For the text-containing cell, return its midpoint in (x, y) coordinate format. 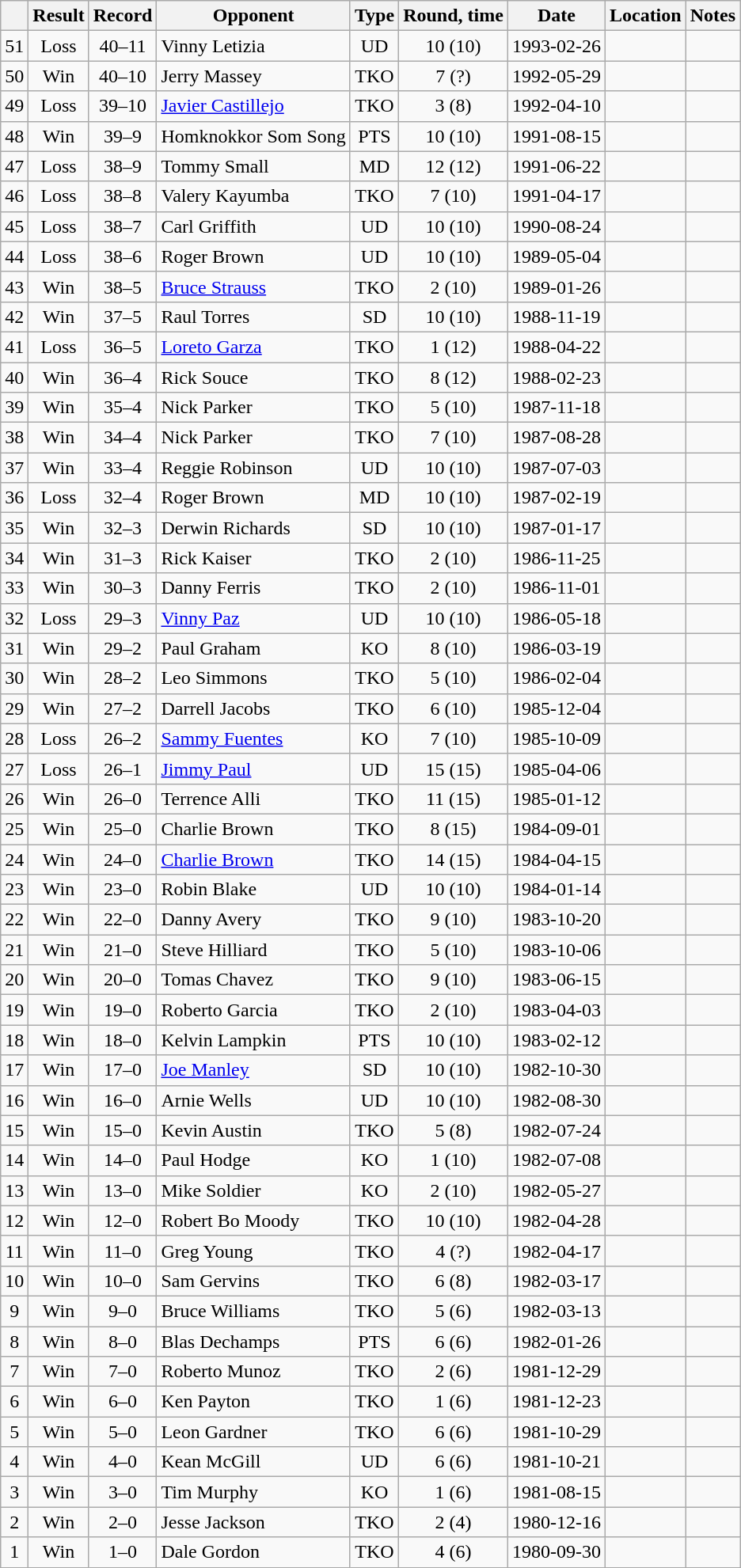
1983-10-06 (556, 950)
28 (14, 738)
44 (14, 256)
10–0 (123, 1281)
25 (14, 829)
12–0 (123, 1221)
5 (6) (454, 1311)
14 (15) (454, 859)
19 (14, 1010)
Jerry Massey (253, 76)
39–9 (123, 136)
12 (14, 1221)
1985-10-09 (556, 738)
6 (14, 1402)
31–3 (123, 558)
13 (14, 1190)
46 (14, 196)
Kevin Austin (253, 1130)
Paul Graham (253, 648)
Vinny Letizia (253, 46)
1984-01-14 (556, 890)
5–0 (123, 1432)
Jimmy Paul (253, 769)
Date (556, 16)
36–4 (123, 378)
Robin Blake (253, 890)
Carl Griffith (253, 226)
3–0 (123, 1492)
1982-03-17 (556, 1281)
29 (14, 708)
Homknokkor Som Song (253, 136)
1982-08-30 (556, 1100)
1991-06-22 (556, 166)
29–3 (123, 618)
1982-04-28 (556, 1221)
37 (14, 468)
1988-11-19 (556, 317)
Javier Castillejo (253, 106)
45 (14, 226)
1984-09-01 (556, 829)
Leo Simmons (253, 678)
1983-04-03 (556, 1010)
38–7 (123, 226)
Raul Torres (253, 317)
35 (14, 528)
7 (?) (454, 76)
24 (14, 859)
Reggie Robinson (253, 468)
38–8 (123, 196)
39–10 (123, 106)
5 (8) (454, 1130)
26–1 (123, 769)
23 (14, 890)
8 (14, 1342)
2 (6) (454, 1372)
Tomas Chavez (253, 980)
4 (6) (454, 1552)
1988-02-23 (556, 378)
26–2 (123, 738)
49 (14, 106)
Ken Payton (253, 1402)
Leon Gardner (253, 1432)
1–0 (123, 1552)
Joe Manley (253, 1070)
4 (14, 1462)
36–5 (123, 347)
Danny Ferris (253, 588)
41 (14, 347)
9 (14, 1311)
Loreto Garza (253, 347)
Roberto Garcia (253, 1010)
1989-01-26 (556, 287)
25–0 (123, 829)
Bruce Williams (253, 1311)
1981-12-23 (556, 1402)
3 (14, 1492)
1985-01-12 (556, 799)
6–0 (123, 1402)
2–0 (123, 1522)
8 (10) (454, 648)
18 (14, 1040)
1987-11-18 (556, 408)
Record (123, 16)
4 (?) (454, 1251)
1991-08-15 (556, 136)
1982-04-17 (556, 1251)
34 (14, 558)
Sammy Fuentes (253, 738)
37–5 (123, 317)
20–0 (123, 980)
15 (15) (454, 769)
1983-10-20 (556, 920)
1982-07-24 (556, 1130)
27–2 (123, 708)
24–0 (123, 859)
1985-12-04 (556, 708)
11–0 (123, 1251)
Result (59, 16)
Dale Gordon (253, 1552)
21–0 (123, 950)
11 (14, 1251)
7 (14, 1372)
1981-08-15 (556, 1492)
1986-11-01 (556, 588)
Darrell Jacobs (253, 708)
26–0 (123, 799)
1986-11-25 (556, 558)
11 (15) (454, 799)
1982-10-30 (556, 1070)
1987-01-17 (556, 528)
30–3 (123, 588)
12 (12) (454, 166)
5 (14, 1432)
1982-05-27 (556, 1190)
1 (10) (454, 1160)
Steve Hilliard (253, 950)
19–0 (123, 1010)
1980-09-30 (556, 1552)
40–11 (123, 46)
1983-02-12 (556, 1040)
21 (14, 950)
Greg Young (253, 1251)
Vinny Paz (253, 618)
42 (14, 317)
1982-01-26 (556, 1342)
8 (12) (454, 378)
22 (14, 920)
29–2 (123, 648)
Notes (712, 16)
Round, time (454, 16)
8–0 (123, 1342)
1986-03-19 (556, 648)
Arnie Wells (253, 1100)
38–9 (123, 166)
Valery Kayumba (253, 196)
1 (14, 1552)
9–0 (123, 1311)
40–10 (123, 76)
1987-07-03 (556, 468)
1992-05-29 (556, 76)
17–0 (123, 1070)
26 (14, 799)
Location (645, 16)
16 (14, 1100)
14 (14, 1160)
39 (14, 408)
Rick Souce (253, 378)
51 (14, 46)
40 (14, 378)
33 (14, 588)
13–0 (123, 1190)
43 (14, 287)
Tommy Small (253, 166)
1981-12-29 (556, 1372)
15 (14, 1130)
Roberto Munoz (253, 1372)
Opponent (253, 16)
15–0 (123, 1130)
32–3 (123, 528)
30 (14, 678)
Bruce Strauss (253, 287)
1982-07-08 (556, 1160)
1985-04-06 (556, 769)
6 (8) (454, 1281)
32 (14, 618)
1984-04-15 (556, 859)
20 (14, 980)
10 (14, 1281)
Mike Soldier (253, 1190)
14–0 (123, 1160)
3 (8) (454, 106)
Paul Hodge (253, 1160)
Sam Gervins (253, 1281)
38–5 (123, 287)
Jesse Jackson (253, 1522)
33–4 (123, 468)
1981-10-29 (556, 1432)
50 (14, 76)
27 (14, 769)
47 (14, 166)
1983-06-15 (556, 980)
1991-04-17 (556, 196)
48 (14, 136)
28–2 (123, 678)
1989-05-04 (556, 256)
7–0 (123, 1372)
Danny Avery (253, 920)
18–0 (123, 1040)
8 (15) (454, 829)
31 (14, 648)
6 (10) (454, 708)
1986-02-04 (556, 678)
16–0 (123, 1100)
23–0 (123, 890)
Derwin Richards (253, 528)
Kelvin Lampkin (253, 1040)
1 (12) (454, 347)
36 (14, 498)
1982-03-13 (556, 1311)
1993-02-26 (556, 46)
22–0 (123, 920)
Robert Bo Moody (253, 1221)
1992-04-10 (556, 106)
Blas Dechamps (253, 1342)
1990-08-24 (556, 226)
4–0 (123, 1462)
38 (14, 438)
Tim Murphy (253, 1492)
1988-04-22 (556, 347)
Terrence Alli (253, 799)
1987-08-28 (556, 438)
1986-05-18 (556, 618)
38–6 (123, 256)
32–4 (123, 498)
35–4 (123, 408)
34–4 (123, 438)
1987-02-19 (556, 498)
1980-12-16 (556, 1522)
Type (374, 16)
1981-10-21 (556, 1462)
17 (14, 1070)
Rick Kaiser (253, 558)
2 (14, 1522)
2 (4) (454, 1522)
Kean McGill (253, 1462)
